Capture the cell that displays the provided text and extract its [x, y] central coordinate. 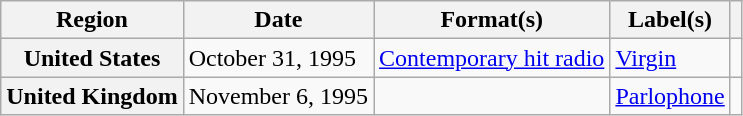
Region [92, 20]
Date [278, 20]
Parlophone [670, 96]
November 6, 1995 [278, 96]
October 31, 1995 [278, 58]
Format(s) [492, 20]
Virgin [670, 58]
United States [92, 58]
Label(s) [670, 20]
Contemporary hit radio [492, 58]
United Kingdom [92, 96]
